Pinpoint the cell where the given text exists, returning its [x, y] midpoint coordinate. 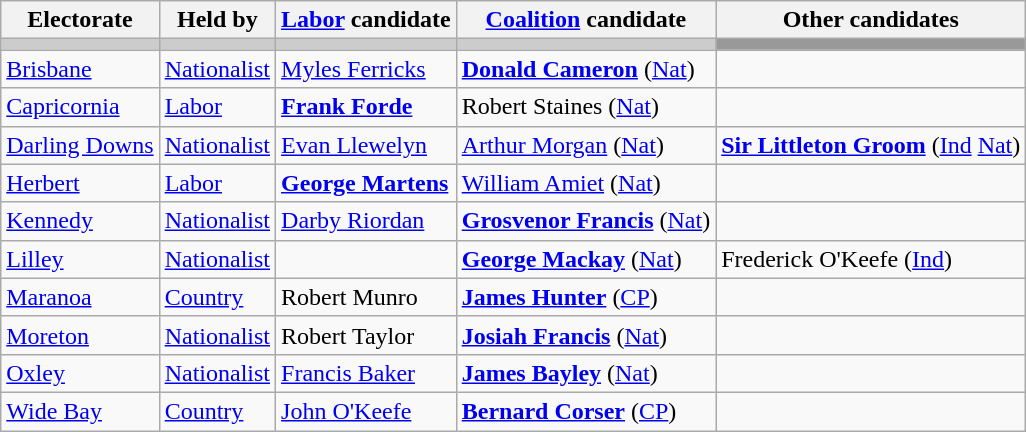
Francis Baker [366, 373]
Labor candidate [366, 20]
Darby Riordan [366, 221]
Coalition candidate [586, 20]
George Martens [366, 183]
Arthur Morgan (Nat) [586, 145]
Held by [217, 20]
Moreton [80, 335]
Frank Forde [366, 107]
Brisbane [80, 69]
Frederick O'Keefe (Ind) [871, 259]
Grosvenor Francis (Nat) [586, 221]
Oxley [80, 373]
George Mackay (Nat) [586, 259]
James Hunter (CP) [586, 297]
Bernard Corser (CP) [586, 411]
Robert Munro [366, 297]
Robert Staines (Nat) [586, 107]
Maranoa [80, 297]
Herbert [80, 183]
Josiah Francis (Nat) [586, 335]
Evan Llewelyn [366, 145]
Kennedy [80, 221]
William Amiet (Nat) [586, 183]
Darling Downs [80, 145]
Electorate [80, 20]
Sir Littleton Groom (Ind Nat) [871, 145]
Capricornia [80, 107]
Wide Bay [80, 411]
Lilley [80, 259]
Robert Taylor [366, 335]
Donald Cameron (Nat) [586, 69]
Other candidates [871, 20]
John O'Keefe [366, 411]
James Bayley (Nat) [586, 373]
Myles Ferricks [366, 69]
